Provide the [X, Y] coordinate of the cell's center where the given text is located.  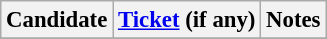
Notes [294, 20]
Ticket (if any) [187, 20]
Candidate [57, 20]
